Pinpoint the cell where the given text exists, returning its [X, Y] midpoint coordinate. 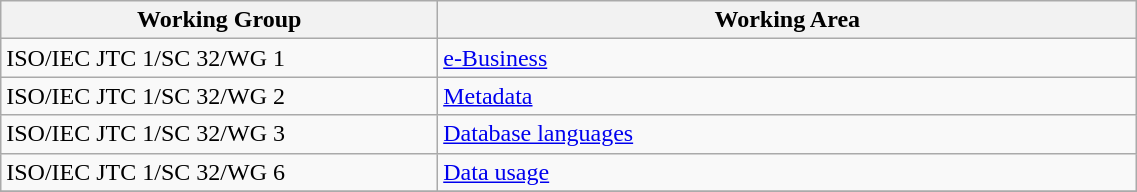
Database languages [788, 134]
ISO/IEC JTC 1/SC 32/WG 3 [220, 134]
e-Business [788, 58]
Data usage [788, 172]
ISO/IEC JTC 1/SC 32/WG 6 [220, 172]
ISO/IEC JTC 1/SC 32/WG 2 [220, 96]
Metadata [788, 96]
Working Group [220, 20]
ISO/IEC JTC 1/SC 32/WG 1 [220, 58]
Working Area [788, 20]
